Extract the [x, y] coordinate from the center of the cell holding the provided text.  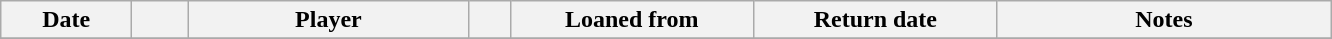
Loaned from [632, 20]
Notes [1164, 20]
Return date [876, 20]
Player [328, 20]
Date [66, 20]
